Return the [X, Y] coordinate for the center point of the cell that contains the specified text.  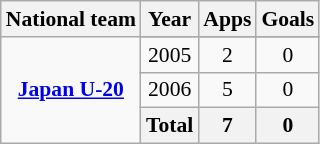
Total [170, 126]
2006 [170, 90]
National team [71, 19]
7 [227, 126]
5 [227, 90]
Japan U-20 [71, 90]
Goals [288, 19]
2 [227, 55]
2005 [170, 55]
Year [170, 19]
Apps [227, 19]
